Capture the cell that displays the provided text and extract its [X, Y] central coordinate. 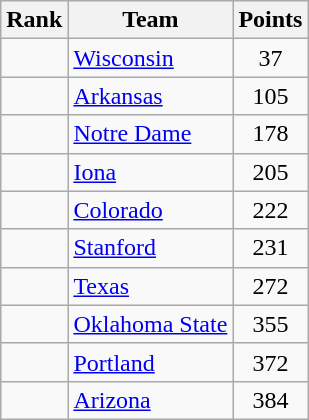
Texas [150, 286]
Rank [34, 20]
Wisconsin [150, 58]
Points [270, 20]
Team [150, 20]
222 [270, 210]
205 [270, 172]
Oklahoma State [150, 324]
384 [270, 400]
372 [270, 362]
178 [270, 134]
Portland [150, 362]
272 [270, 286]
Colorado [150, 210]
Notre Dame [150, 134]
355 [270, 324]
Stanford [150, 248]
105 [270, 96]
Arizona [150, 400]
37 [270, 58]
Iona [150, 172]
Arkansas [150, 96]
231 [270, 248]
